Pinpoint the cell where the given text exists, returning its [X, Y] midpoint coordinate. 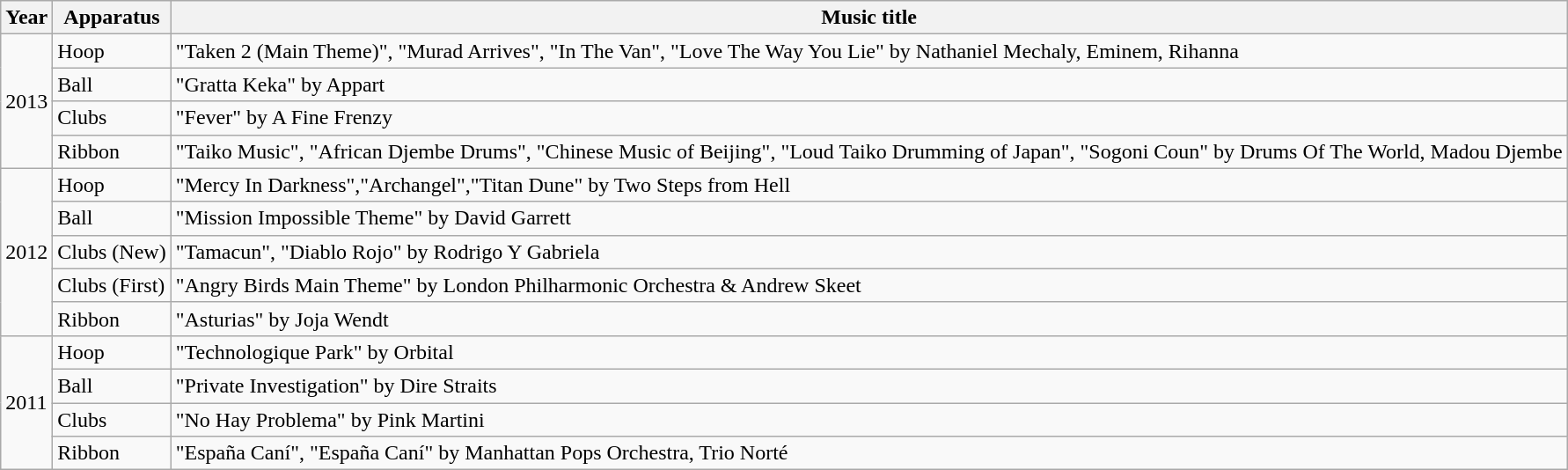
Clubs (New) [112, 252]
"Fever" by A Fine Frenzy [869, 118]
"Mercy In Darkness","Archangel","Titan Dune" by Two Steps from Hell [869, 185]
Music title [869, 18]
"Gratta Keka" by Appart [869, 84]
2011 [26, 402]
"Tamacun", "Diablo Rojo" by Rodrigo Y Gabriela [869, 252]
"Mission Impossible Theme" by David Garrett [869, 218]
"Private Investigation" by Dire Straits [869, 386]
2012 [26, 252]
"Taken 2 (Main Theme)", "Murad Arrives", "In The Van", "Love The Way You Lie" by Nathaniel Mechaly, Eminem, Rihanna [869, 51]
"No Hay Problema" by Pink Martini [869, 420]
Apparatus [112, 18]
Year [26, 18]
"España Caní", "España Caní" by Manhattan Pops Orchestra, Trio Norté [869, 453]
"Technologique Park" by Orbital [869, 352]
Clubs (First) [112, 285]
2013 [26, 101]
"Taiko Music", "African Djembe Drums", "Chinese Music of Beijing", "Loud Taiko Drumming of Japan", "Sogoni Coun" by Drums Of The World, Madou Djembe [869, 151]
"Angry Birds Main Theme" by London Philharmonic Orchestra & Andrew Skeet [869, 285]
"Asturias" by Joja Wendt [869, 319]
